Search for the cell housing the specified text and yield its (X, Y) center coordinate. 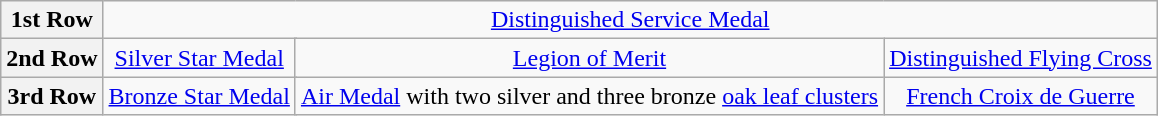
2nd Row (52, 58)
Legion of Merit (589, 58)
Distinguished Flying Cross (1021, 58)
French Croix de Guerre (1021, 96)
3rd Row (52, 96)
Distinguished Service Medal (630, 20)
Bronze Star Medal (199, 96)
Silver Star Medal (199, 58)
1st Row (52, 20)
Air Medal with two silver and three bronze oak leaf clusters (589, 96)
